Output the (x, y) coordinate of the center of the cell containing the given text.  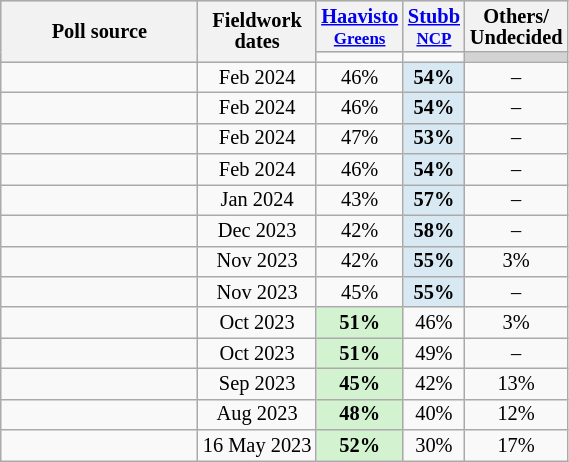
52% (360, 446)
57% (434, 200)
Aug 2023 (257, 414)
58% (434, 230)
Jan 2024 (257, 200)
16 May 2023 (257, 446)
40% (434, 414)
17% (516, 446)
47% (360, 138)
49% (434, 354)
48% (360, 414)
30% (434, 446)
53% (434, 138)
Sep 2023 (257, 384)
Others/Undecided (516, 26)
Fieldworkdates (257, 30)
Poll source (100, 30)
43% (360, 200)
StubbNCP (434, 26)
13% (516, 384)
12% (516, 414)
HaavistoGreens (360, 26)
Dec 2023 (257, 230)
